Detect which cell encompasses the target text, then output its (x, y) center coordinate. 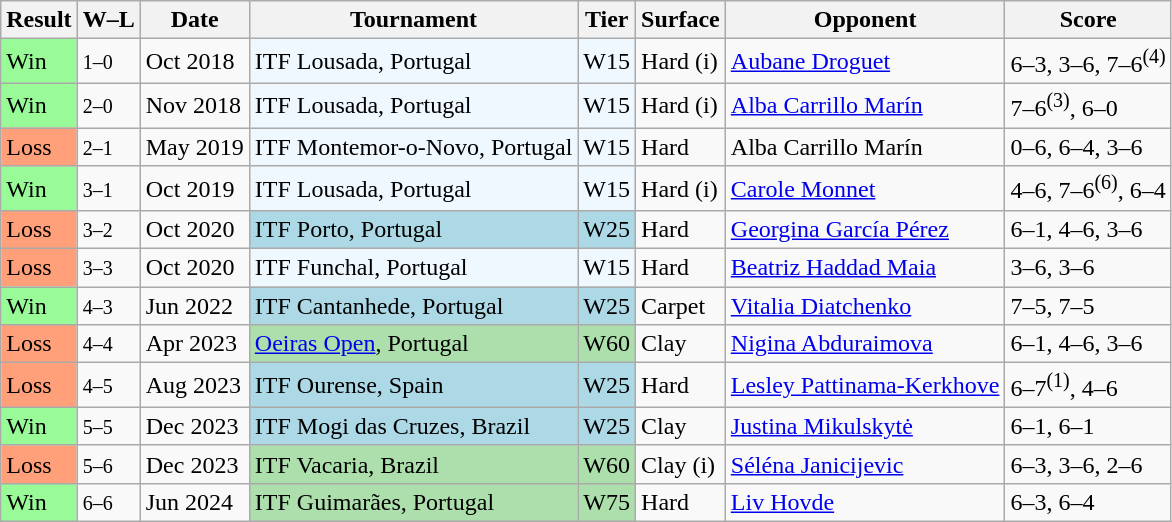
1–0 (108, 62)
2–0 (108, 106)
Vitalia Diatchenko (865, 306)
6–3, 6–4 (1088, 502)
ITF Porto, Portugal (414, 230)
4–5 (108, 386)
Oct 2018 (194, 62)
4–6, 7–6(6), 6–4 (1088, 188)
Séléna Janicijevic (865, 464)
7–6(3), 6–0 (1088, 106)
4–3 (108, 306)
3–6, 3–6 (1088, 268)
ITF Funchal, Portugal (414, 268)
Jun 2022 (194, 306)
ITF Mogi das Cruzes, Brazil (414, 426)
ITF Guimarães, Portugal (414, 502)
Nov 2018 (194, 106)
3–3 (108, 268)
3–1 (108, 188)
Carole Monnet (865, 188)
5–5 (108, 426)
6–3, 3–6, 2–6 (1088, 464)
Apr 2023 (194, 344)
4–4 (108, 344)
Score (1088, 20)
W75 (607, 502)
Georgina García Pérez (865, 230)
3–2 (108, 230)
Justina Mikulskytė (865, 426)
2–1 (108, 147)
Beatriz Haddad Maia (865, 268)
Surface (681, 20)
W–L (108, 20)
ITF Vacaria, Brazil (414, 464)
ITF Cantanhede, Portugal (414, 306)
0–6, 6–4, 3–6 (1088, 147)
6–7(1), 4–6 (1088, 386)
ITF Montemor-o-Novo, Portugal (414, 147)
May 2019 (194, 147)
Tournament (414, 20)
5–6 (108, 464)
Tier (607, 20)
Nigina Abduraimova (865, 344)
Date (194, 20)
7–5, 7–5 (1088, 306)
Oct 2019 (194, 188)
Opponent (865, 20)
Jun 2024 (194, 502)
Aug 2023 (194, 386)
Aubane Droguet (865, 62)
Clay (i) (681, 464)
Liv Hovde (865, 502)
Oeiras Open, Portugal (414, 344)
Lesley Pattinama-Kerkhove (865, 386)
6–6 (108, 502)
ITF Ourense, Spain (414, 386)
6–3, 3–6, 7–6(4) (1088, 62)
Result (39, 20)
6–1, 6–1 (1088, 426)
Carpet (681, 306)
